Return the [X, Y] coordinate for the center point of the cell that contains the specified text.  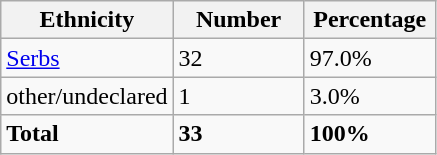
1 [238, 96]
97.0% [370, 58]
100% [370, 134]
3.0% [370, 96]
Serbs [87, 58]
33 [238, 134]
Total [87, 134]
32 [238, 58]
Percentage [370, 20]
other/undeclared [87, 96]
Ethnicity [87, 20]
Number [238, 20]
